Determine the [x, y] coordinate at the center of the cell enclosing the given text.  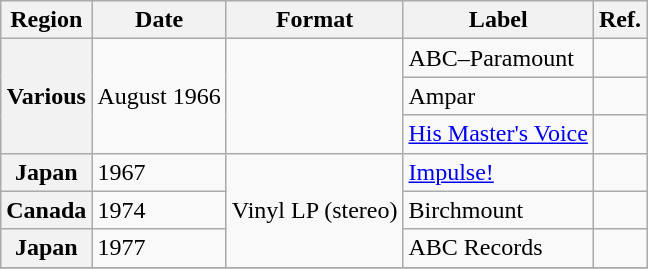
Impulse! [498, 172]
His Master's Voice [498, 134]
Birchmount [498, 210]
Format [314, 20]
Ampar [498, 96]
Canada [46, 210]
Vinyl LP (stereo) [314, 210]
Ref. [620, 20]
Region [46, 20]
August 1966 [159, 96]
1967 [159, 172]
Various [46, 96]
1977 [159, 248]
ABC–Paramount [498, 58]
Date [159, 20]
ABC Records [498, 248]
1974 [159, 210]
Label [498, 20]
